Extract the (x, y) coordinate from the center of the cell holding the provided text.  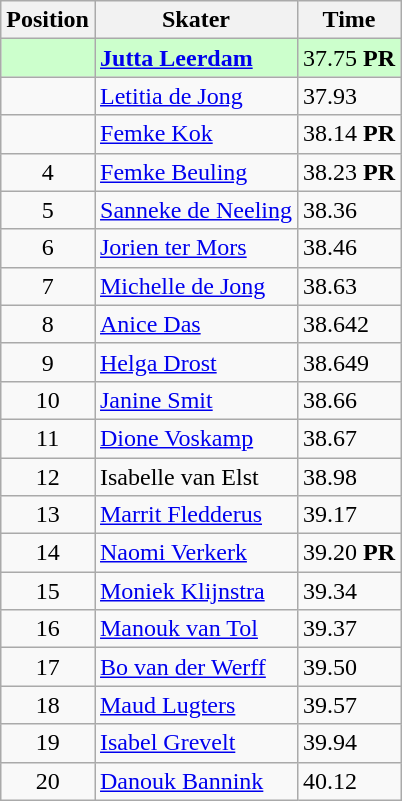
Letitia de Jong (196, 96)
5 (48, 210)
19 (48, 743)
20 (48, 781)
6 (48, 248)
Femke Beuling (196, 172)
38.67 (348, 438)
13 (48, 515)
Sanneke de Neeling (196, 210)
39.37 (348, 629)
Moniek Klijnstra (196, 591)
39.50 (348, 667)
Janine Smit (196, 400)
40.12 (348, 781)
8 (48, 324)
Jorien ter Mors (196, 248)
Jutta Leerdam (196, 58)
38.98 (348, 477)
Manouk van Tol (196, 629)
11 (48, 438)
37.93 (348, 96)
38.36 (348, 210)
38.66 (348, 400)
38.14 PR (348, 134)
16 (48, 629)
10 (48, 400)
17 (48, 667)
Isabel Grevelt (196, 743)
18 (48, 705)
38.63 (348, 286)
38.23 PR (348, 172)
39.17 (348, 515)
Danouk Bannink (196, 781)
4 (48, 172)
38.642 (348, 324)
Anice Das (196, 324)
Helga Drost (196, 362)
14 (48, 553)
38.649 (348, 362)
Marrit Fledderus (196, 515)
Michelle de Jong (196, 286)
Isabelle van Elst (196, 477)
15 (48, 591)
Time (348, 20)
Dione Voskamp (196, 438)
12 (48, 477)
39.94 (348, 743)
39.34 (348, 591)
Femke Kok (196, 134)
39.20 PR (348, 553)
Naomi Verkerk (196, 553)
Maud Lugters (196, 705)
38.46 (348, 248)
39.57 (348, 705)
37.75 PR (348, 58)
7 (48, 286)
Position (48, 20)
9 (48, 362)
Skater (196, 20)
Bo van der Werff (196, 667)
